Identify which cell holds the provided text, then report its [X, Y] central coordinate. 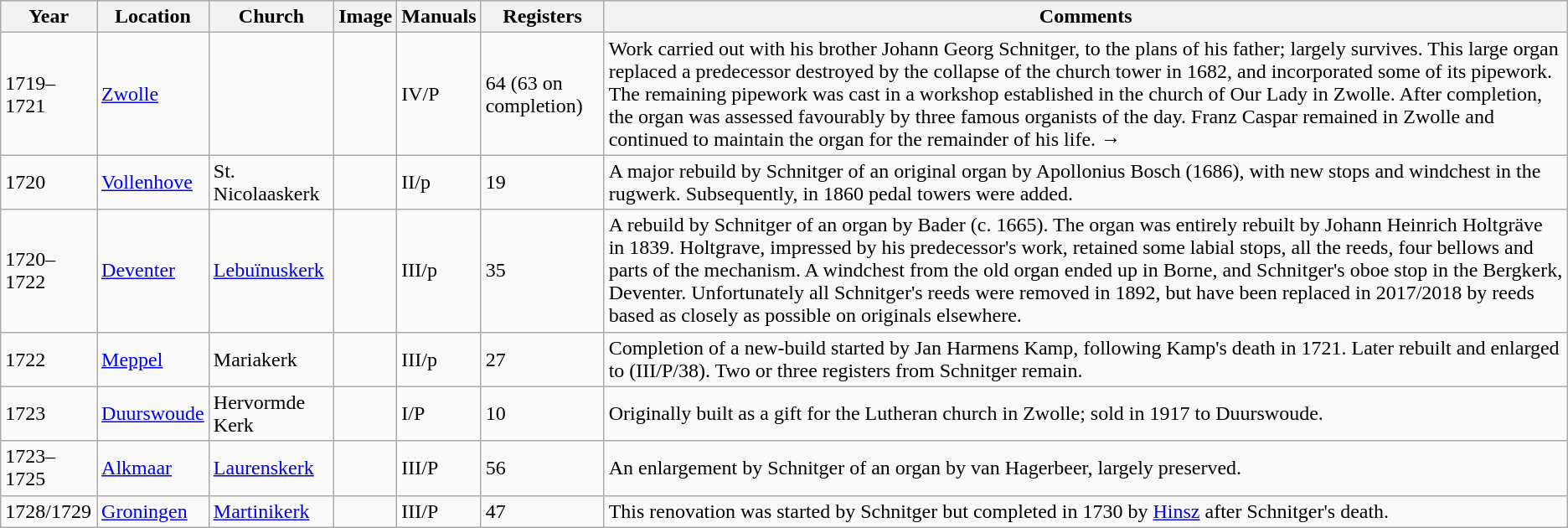
Zwolle [153, 94]
Lebuïnuskerk [271, 271]
47 [543, 511]
Groningen [153, 511]
1723–1725 [49, 468]
Location [153, 17]
St. Nicolaaskerk [271, 183]
Duurswoude [153, 414]
1719–1721 [49, 94]
1720 [49, 183]
IV/P [439, 94]
Image [365, 17]
Year [49, 17]
This renovation was started by Schnitger but completed in 1730 by Hinsz after Schnitger's death. [1086, 511]
Alkmaar [153, 468]
Originally built as a gift for the Lutheran church in Zwolle; sold in 1917 to Duurswoude. [1086, 414]
10 [543, 414]
Registers [543, 17]
Church [271, 17]
II/p [439, 183]
Meppel [153, 359]
Mariakerk [271, 359]
19 [543, 183]
Laurenskerk [271, 468]
1720–1722 [49, 271]
An enlargement by Schnitger of an organ by van Hagerbeer, largely preserved. [1086, 468]
I/P [439, 414]
1723 [49, 414]
27 [543, 359]
Hervormde Kerk [271, 414]
Comments [1086, 17]
1722 [49, 359]
56 [543, 468]
Deventer [153, 271]
35 [543, 271]
Martinikerk [271, 511]
64 (63 on completion) [543, 94]
1728/1729 [49, 511]
Vollenhove [153, 183]
Manuals [439, 17]
